Detect which cell encompasses the target text, then output its (X, Y) center coordinate. 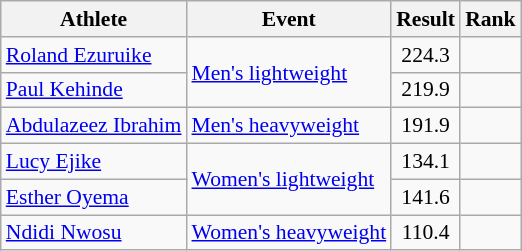
Paul Kehinde (94, 90)
Rank (490, 19)
Athlete (94, 19)
Result (426, 19)
224.3 (426, 55)
Women's lightweight (288, 180)
219.9 (426, 90)
Women's heavyweight (288, 233)
Abdulazeez Ibrahim (94, 126)
Event (288, 19)
Men's heavyweight (288, 126)
110.4 (426, 233)
Ndidi Nwosu (94, 233)
134.1 (426, 162)
Esther Oyema (94, 197)
191.9 (426, 126)
141.6 (426, 197)
Roland Ezuruike (94, 55)
Men's lightweight (288, 72)
Lucy Ejike (94, 162)
